Detect which cell encompasses the target text, then output its (X, Y) center coordinate. 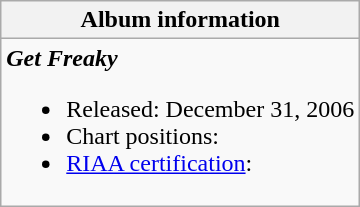
Get FreakyReleased: December 31, 2006Chart positions:RIAA certification: (180, 122)
Album information (180, 20)
